Provide the [x, y] coordinate of the cell's center where the given text is located.  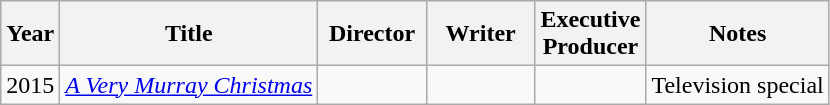
Notes [738, 34]
Writer [480, 34]
A Very Murray Christmas [189, 85]
Title [189, 34]
2015 [30, 85]
ExecutiveProducer [590, 34]
Year [30, 34]
Director [372, 34]
Television special [738, 85]
